Scan for the cell matching the given text and deliver its (X, Y) coordinate at center. 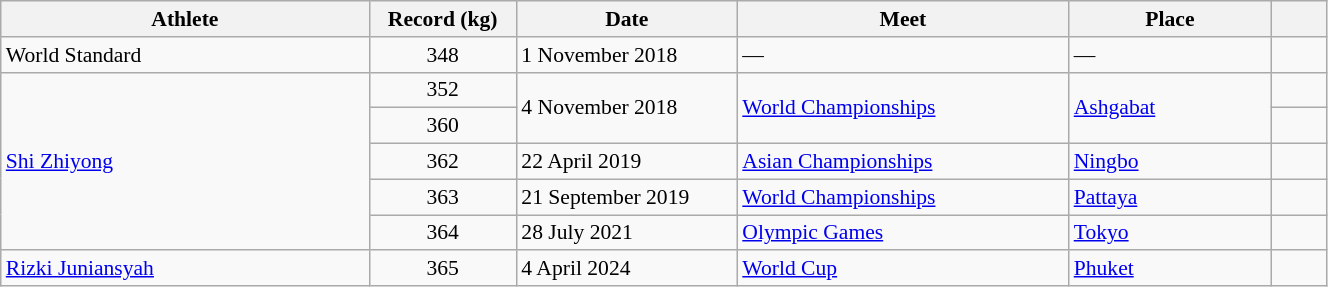
Rizki Juniansyah (185, 269)
Ningbo (1170, 162)
360 (442, 126)
363 (442, 197)
Meet (902, 19)
Ashgabat (1170, 108)
World Cup (902, 269)
Record (kg) (442, 19)
362 (442, 162)
348 (442, 55)
Place (1170, 19)
352 (442, 90)
Athlete (185, 19)
Asian Championships (902, 162)
Shi Zhiyong (185, 161)
365 (442, 269)
4 April 2024 (626, 269)
Pattaya (1170, 197)
21 September 2019 (626, 197)
28 July 2021 (626, 233)
Tokyo (1170, 233)
22 April 2019 (626, 162)
Phuket (1170, 269)
1 November 2018 (626, 55)
364 (442, 233)
World Standard (185, 55)
4 November 2018 (626, 108)
Date (626, 19)
Olympic Games (902, 233)
